Return the (X, Y) coordinate for the center point of the cell that contains the specified text.  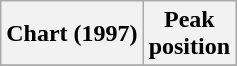
Chart (1997) (72, 34)
Peakposition (189, 34)
